For the text-containing cell, return its midpoint in [x, y] coordinate format. 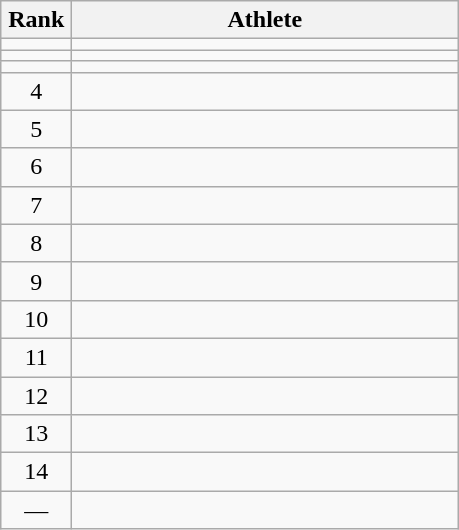
Athlete [265, 20]
13 [36, 434]
9 [36, 281]
12 [36, 395]
Rank [36, 20]
10 [36, 319]
4 [36, 91]
11 [36, 357]
7 [36, 205]
8 [36, 243]
14 [36, 472]
— [36, 510]
6 [36, 167]
5 [36, 129]
